Output the [X, Y] coordinate of the center of the cell containing the given text.  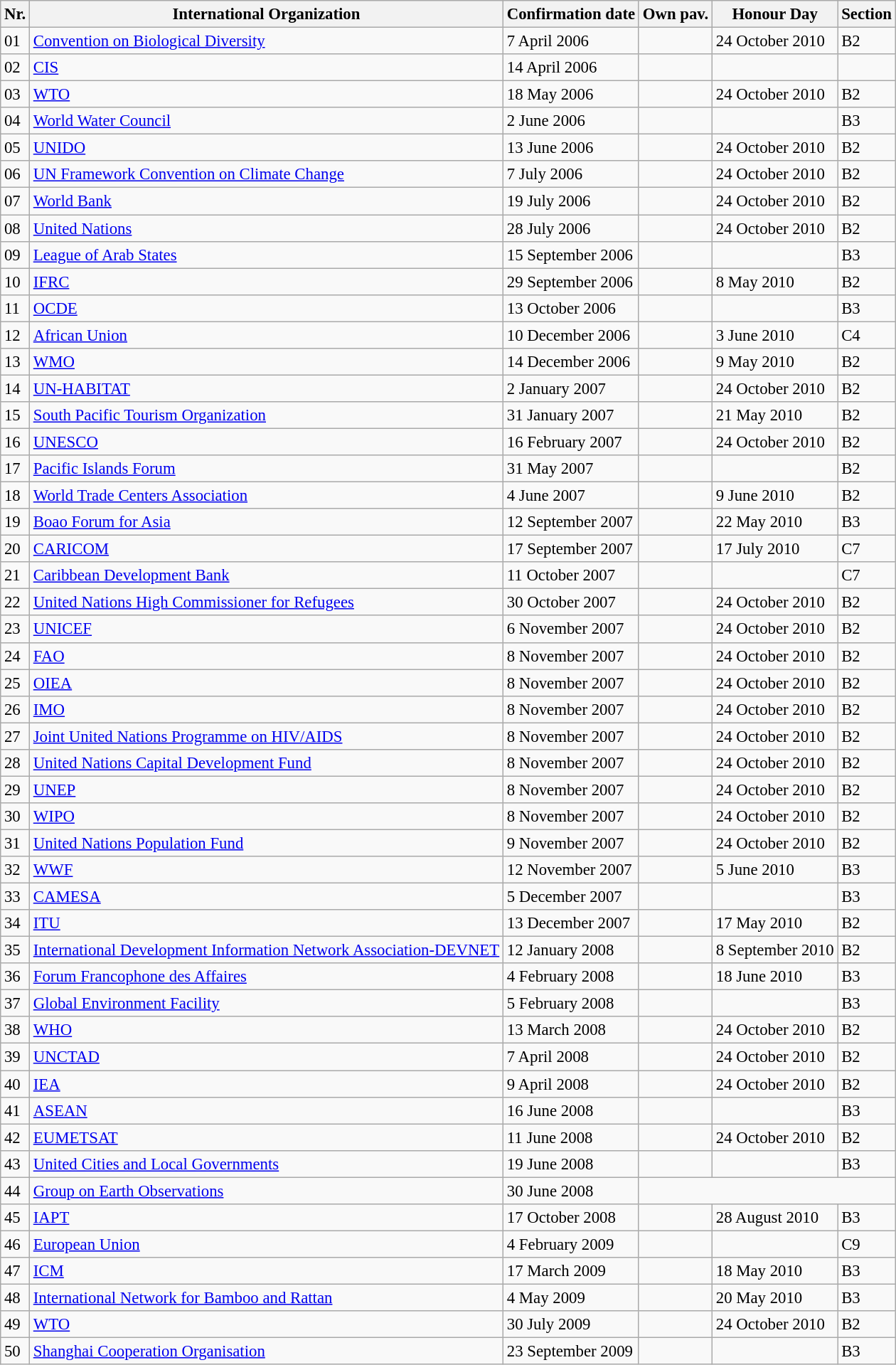
31 [16, 843]
08 [16, 228]
UN-HABITAT [266, 388]
OCDE [266, 308]
33 [16, 897]
07 [16, 201]
Group on Earth Observations [266, 1191]
17 May 2010 [774, 923]
34 [16, 923]
17 March 2009 [570, 1271]
United Nations Capital Development Fund [266, 763]
18 May 2010 [774, 1271]
22 May 2010 [774, 522]
Own pav. [676, 14]
United Nations High Commissioner for Refugees [266, 602]
29 [16, 790]
06 [16, 174]
09 [16, 255]
Boao Forum for Asia [266, 522]
4 May 2009 [570, 1297]
41 [16, 1110]
14 April 2006 [570, 68]
Honour Day [774, 14]
12 November 2007 [570, 870]
30 October 2007 [570, 602]
International Network for Bamboo and Rattan [266, 1297]
WMO [266, 362]
9 April 2008 [570, 1084]
50 [16, 1351]
18 June 2010 [774, 977]
C9 [866, 1244]
8 September 2010 [774, 950]
UNCTAD [266, 1057]
4 February 2009 [570, 1244]
Confirmation date [570, 14]
C4 [866, 335]
4 February 2008 [570, 977]
CIS [266, 68]
36 [16, 977]
13 March 2008 [570, 1031]
23 [16, 630]
32 [16, 870]
16 [16, 442]
World Bank [266, 201]
African Union [266, 335]
9 May 2010 [774, 362]
United Nations [266, 228]
WIPO [266, 817]
30 July 2009 [570, 1324]
5 June 2010 [774, 870]
Section [866, 14]
23 September 2009 [570, 1351]
CAMESA [266, 897]
International Development Information Network Association-DEVNET [266, 950]
40 [16, 1084]
United Nations Population Fund [266, 843]
19 [16, 522]
31 May 2007 [570, 469]
43 [16, 1164]
12 January 2008 [570, 950]
48 [16, 1297]
02 [16, 68]
44 [16, 1191]
Forum Francophone des Affaires [266, 977]
EUMETSAT [266, 1137]
13 June 2006 [570, 148]
3 June 2010 [774, 335]
39 [16, 1057]
European Union [266, 1244]
Pacific Islands Forum [266, 469]
United Cities and Local Governments [266, 1164]
04 [16, 121]
ICM [266, 1271]
21 May 2010 [774, 415]
7 April 2008 [570, 1057]
03 [16, 95]
Joint United Nations Programme on HIV/AIDS [266, 736]
20 May 2010 [774, 1297]
WHO [266, 1031]
Global Environment Facility [266, 1004]
5 December 2007 [570, 897]
6 November 2007 [570, 630]
01 [16, 41]
UNESCO [266, 442]
18 [16, 496]
9 November 2007 [570, 843]
14 December 2006 [570, 362]
8 May 2010 [774, 282]
47 [16, 1271]
17 October 2008 [570, 1218]
30 June 2008 [570, 1191]
12 [16, 335]
11 [16, 308]
UN Framework Convention on Climate Change [266, 174]
26 [16, 709]
ASEAN [266, 1110]
League of Arab States [266, 255]
05 [16, 148]
ITU [266, 923]
Convention on Biological Diversity [266, 41]
24 [16, 656]
IFRC [266, 282]
49 [16, 1324]
WWF [266, 870]
15 [16, 415]
IEA [266, 1084]
OIEA [266, 683]
UNIDO [266, 148]
38 [16, 1031]
9 June 2010 [774, 496]
14 [16, 388]
22 [16, 602]
42 [16, 1137]
17 [16, 469]
CARICOM [266, 549]
45 [16, 1218]
21 [16, 575]
46 [16, 1244]
11 October 2007 [570, 575]
10 December 2006 [570, 335]
IAPT [266, 1218]
37 [16, 1004]
World Water Council [266, 121]
UNEP [266, 790]
International Organization [266, 14]
17 July 2010 [774, 549]
16 June 2008 [570, 1110]
2 June 2006 [570, 121]
5 February 2008 [570, 1004]
Shanghai Cooperation Organisation [266, 1351]
4 June 2007 [570, 496]
2 January 2007 [570, 388]
UNICEF [266, 630]
10 [16, 282]
19 June 2008 [570, 1164]
17 September 2007 [570, 549]
FAO [266, 656]
11 June 2008 [570, 1137]
Nr. [16, 14]
12 September 2007 [570, 522]
31 January 2007 [570, 415]
IMO [266, 709]
25 [16, 683]
28 August 2010 [774, 1218]
World Trade Centers Association [266, 496]
35 [16, 950]
13 December 2007 [570, 923]
19 July 2006 [570, 201]
28 [16, 763]
28 July 2006 [570, 228]
7 April 2006 [570, 41]
Caribbean Development Bank [266, 575]
30 [16, 817]
15 September 2006 [570, 255]
South Pacific Tourism Organization [266, 415]
27 [16, 736]
20 [16, 549]
29 September 2006 [570, 282]
13 October 2006 [570, 308]
13 [16, 362]
18 May 2006 [570, 95]
7 July 2006 [570, 174]
16 February 2007 [570, 442]
